Identify which cell holds the provided text, then report its (X, Y) central coordinate. 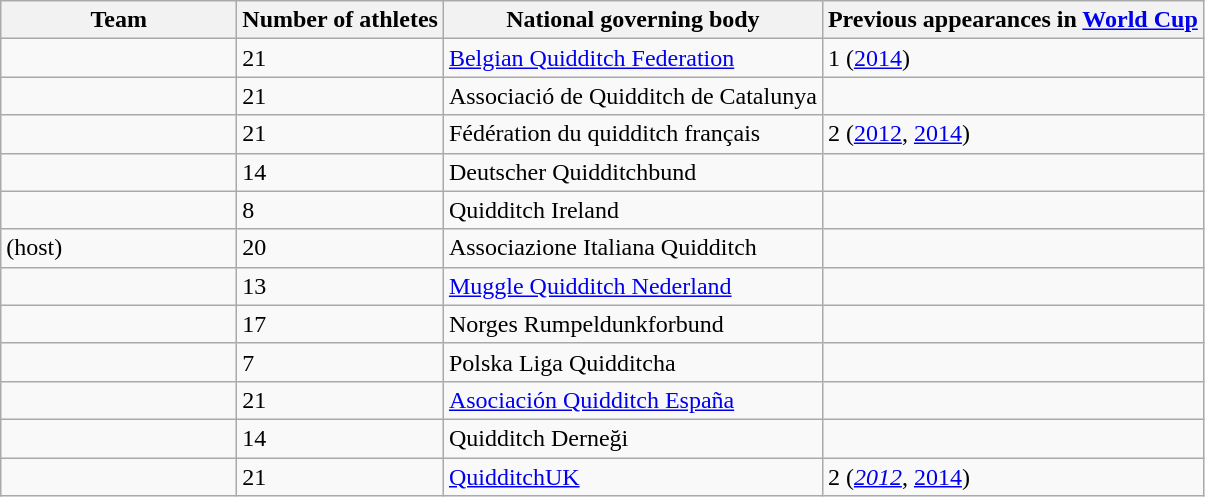
Norges Rumpeldunkforbund (632, 324)
Fédération du quidditch français (632, 134)
Associazione Italiana Quidditch (632, 248)
(host) (119, 248)
Team (119, 20)
Number of athletes (340, 20)
Deutscher Quidditchbund (632, 172)
National governing body (632, 20)
8 (340, 210)
20 (340, 248)
Polska Liga Quidditcha (632, 362)
13 (340, 286)
Quidditch Ireland (632, 210)
7 (340, 362)
Muggle Quidditch Nederland (632, 286)
Quidditch Derneği (632, 438)
Asociación Quidditch España (632, 400)
Associació de Quidditch de Catalunya (632, 96)
QuidditchUK (632, 477)
Previous appearances in World Cup (1012, 20)
Belgian Quidditch Federation (632, 58)
1 (2014) (1012, 58)
17 (340, 324)
